Return [X, Y] of the center of cell containing provided text 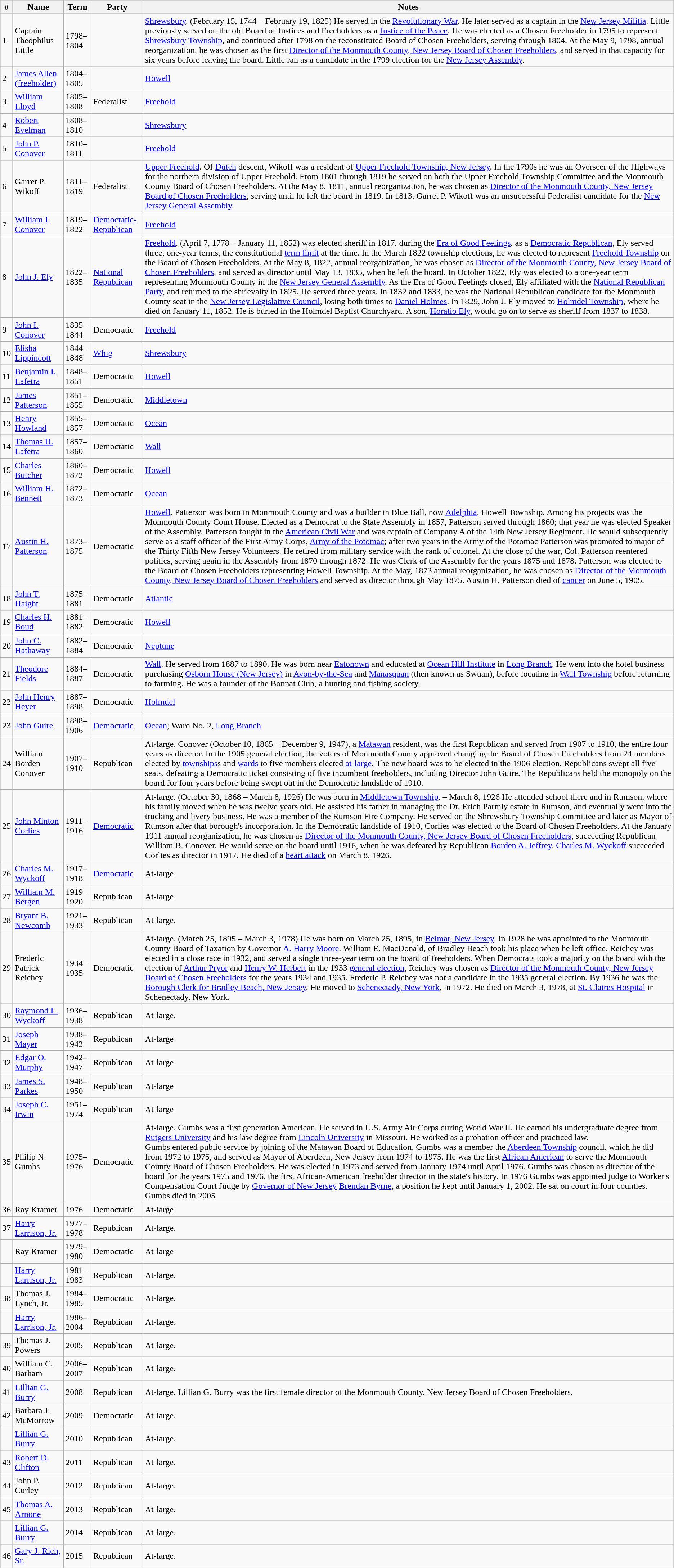
20 [6, 646]
24 [6, 763]
1977–1978 [78, 1228]
10 [6, 353]
1855–1857 [78, 423]
42 [6, 1416]
Philip N. Gumbs [38, 1162]
Elisha Lippincott [38, 353]
19 [6, 622]
John J. Ely [38, 277]
2008 [78, 1392]
Middletown [408, 399]
John C. Hathaway [38, 646]
William Borden Conover [38, 763]
16 [6, 494]
9 [6, 330]
Gary J. Rich, Sr. [38, 1556]
1835–1844 [78, 330]
18 [6, 599]
44 [6, 1486]
1860–1872 [78, 470]
11 [6, 376]
Term [78, 7]
40 [6, 1368]
7 [6, 225]
1984–1985 [78, 1298]
Notes [408, 7]
# [6, 7]
Benjamin I. Lafetra [38, 376]
1942–1947 [78, 1062]
Bryant B. Newcomb [38, 920]
Austin H. Patterson [38, 546]
8 [6, 277]
William I. Conover [38, 225]
15 [6, 470]
Robert Evelman [38, 125]
1951–1974 [78, 1109]
1822–1835 [78, 277]
35 [6, 1162]
29 [6, 968]
2006–2007 [78, 1368]
1911–1916 [78, 826]
Garret P. Wikoff [38, 186]
14 [6, 447]
37 [6, 1228]
32 [6, 1062]
1919–1920 [78, 897]
21 [6, 674]
3 [6, 101]
Wall [408, 447]
Party [117, 7]
46 [6, 1556]
1811–1819 [78, 186]
John Henry Heyer [38, 702]
2013 [78, 1509]
1981–1983 [78, 1275]
1887–1898 [78, 702]
26 [6, 873]
28 [6, 920]
Thomas A. Arnone [38, 1509]
34 [6, 1109]
Charles Butcher [38, 470]
2 [6, 78]
Neptune [408, 646]
17 [6, 546]
John P. Conover [38, 148]
36 [6, 1210]
23 [6, 726]
38 [6, 1298]
Henry Howland [38, 423]
27 [6, 897]
1938–1942 [78, 1039]
33 [6, 1086]
43 [6, 1463]
Charles H. Boud [38, 622]
1948–1950 [78, 1086]
Charles M. Wyckoff [38, 873]
1936–1938 [78, 1016]
John Guire [38, 726]
1986–2004 [78, 1321]
1917–1918 [78, 873]
Thomas J. Lynch, Jr. [38, 1298]
41 [6, 1392]
13 [6, 423]
5 [6, 148]
Democratic-Republican [117, 225]
John T. Haight [38, 599]
1805–1808 [78, 101]
1979–1980 [78, 1252]
1881–1882 [78, 622]
John I. Conover [38, 330]
2011 [78, 1463]
National Republican [117, 277]
1921–1933 [78, 920]
Whig [117, 353]
1875–1881 [78, 599]
Joseph C. Irwin [38, 1109]
Holmdel [408, 702]
William Lloyd [38, 101]
Thomas J. Powers [38, 1345]
1851–1855 [78, 399]
Joseph Mayer [38, 1039]
6 [6, 186]
1819–1822 [78, 225]
1873–1875 [78, 546]
2015 [78, 1556]
William M. Bergen [38, 897]
Frederic Patrick Reichey [38, 968]
2010 [78, 1439]
39 [6, 1345]
Robert D. Clifton [38, 1463]
1884–1887 [78, 674]
1882–1884 [78, 646]
John P. Curley [38, 1486]
1857–1860 [78, 447]
James S. Parkes [38, 1086]
1976 [78, 1210]
John Minton Corlies [38, 826]
Theodore Fields [38, 674]
Captain Theophilus Little [38, 40]
1798–1804 [78, 40]
1804–1805 [78, 78]
1848–1851 [78, 376]
2009 [78, 1416]
2014 [78, 1532]
1907–1910 [78, 763]
William C. Barham [38, 1368]
1975–1976 [78, 1162]
Name [38, 7]
Raymond L. Wyckoff [38, 1016]
12 [6, 399]
30 [6, 1016]
At-large. Lillian G. Burry was the first female director of the Monmouth County, New Jersey Board of Chosen Freeholders. [408, 1392]
31 [6, 1039]
Atlantic [408, 599]
2012 [78, 1486]
James Patterson [38, 399]
1898–1906 [78, 726]
William H. Bennett [38, 494]
25 [6, 826]
1808–1810 [78, 125]
1872–1873 [78, 494]
45 [6, 1509]
1934–1935 [78, 968]
Barbara J. McMorrow [38, 1416]
Ocean; Ward No. 2, Long Branch [408, 726]
2005 [78, 1345]
James Allen (freeholder) [38, 78]
4 [6, 125]
1810–1811 [78, 148]
22 [6, 702]
Edgar O. Murphy [38, 1062]
Thomas H. Lafetra [38, 447]
1844–1848 [78, 353]
1 [6, 40]
